Find where the given text appears and provide that cell's center as [X, Y] coordinate. 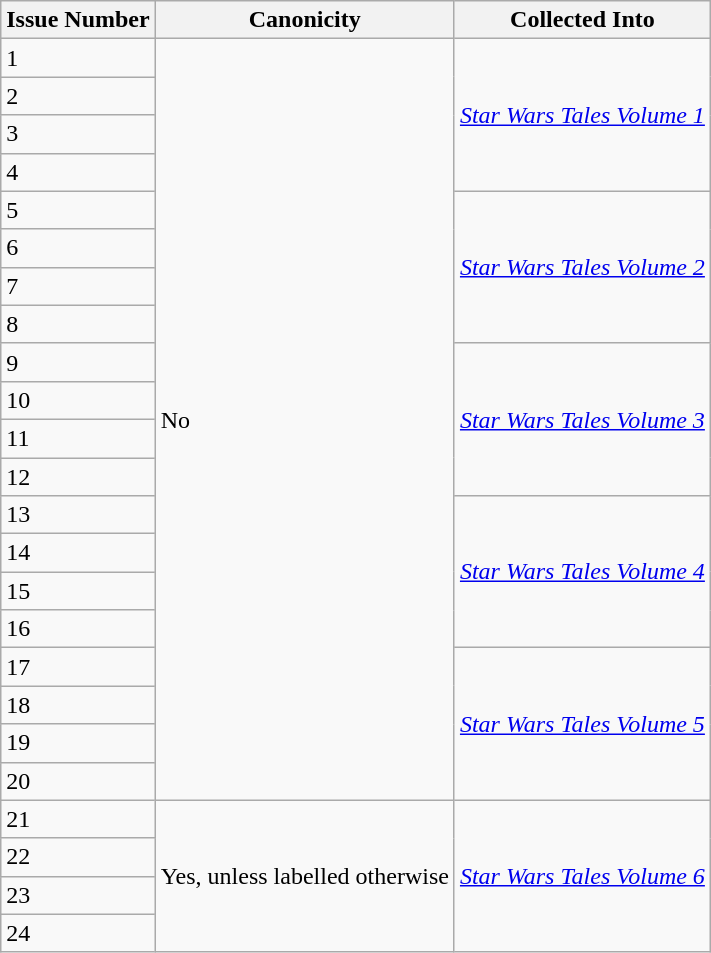
Issue Number [78, 20]
Canonicity [304, 20]
6 [78, 248]
Star Wars Tales Volume 6 [582, 876]
24 [78, 933]
Star Wars Tales Volume 1 [582, 115]
1 [78, 58]
Star Wars Tales Volume 3 [582, 419]
15 [78, 591]
3 [78, 134]
19 [78, 743]
11 [78, 438]
10 [78, 400]
8 [78, 324]
23 [78, 895]
21 [78, 819]
17 [78, 667]
Collected Into [582, 20]
Star Wars Tales Volume 2 [582, 267]
7 [78, 286]
13 [78, 515]
20 [78, 781]
Star Wars Tales Volume 5 [582, 724]
5 [78, 210]
12 [78, 477]
22 [78, 857]
2 [78, 96]
No [304, 420]
4 [78, 172]
18 [78, 705]
16 [78, 629]
Star Wars Tales Volume 4 [582, 572]
9 [78, 362]
14 [78, 553]
Yes, unless labelled otherwise [304, 876]
